Find where the given text appears and provide that cell's center as [X, Y] coordinate. 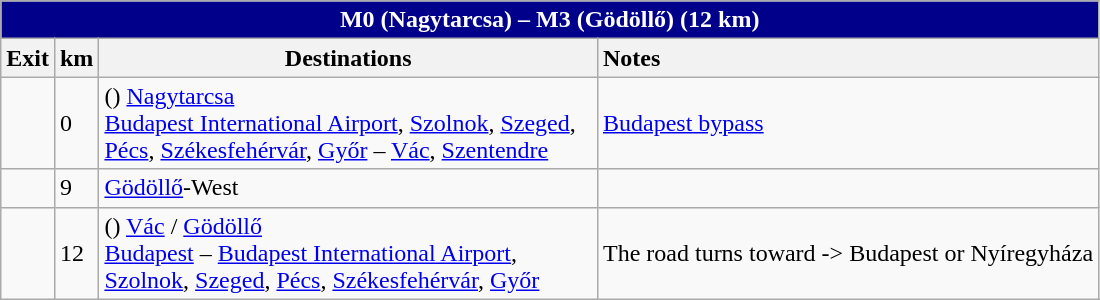
() Vác / Gödöllő Budapest – Budapest International Airport, Szolnok, Szeged, Pécs, Székesfehérvár, Győr [348, 253]
M0 (Nagytarcsa) – M3 (Gödöllő) (12 km) [550, 20]
Budapest bypass [848, 123]
9 [76, 188]
The road turns toward -> Budapest or Nyíregyháza [848, 253]
Destinations [348, 58]
12 [76, 253]
Notes [848, 58]
() Nagytarcsa Budapest International Airport, Szolnok, Szeged, Pécs, Székesfehérvár, Győr – Vác, Szentendre [348, 123]
km [76, 58]
Exit [28, 58]
0 [76, 123]
Gödöllő-West [348, 188]
